Find where the given text appears and provide that cell's center as (X, Y) coordinate. 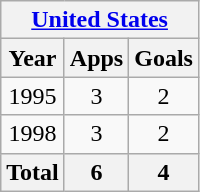
Year (33, 58)
Goals (164, 58)
Apps (96, 58)
1995 (33, 96)
United States (100, 20)
6 (96, 172)
4 (164, 172)
1998 (33, 134)
Total (33, 172)
